Identify which cell holds the provided text, then report its (x, y) central coordinate. 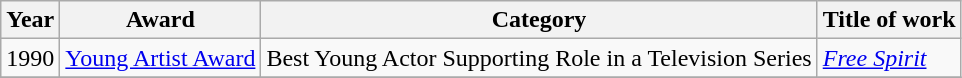
Free Spirit (889, 58)
Title of work (889, 20)
Young Artist Award (160, 58)
Category (539, 20)
Best Young Actor Supporting Role in a Television Series (539, 58)
1990 (30, 58)
Award (160, 20)
Year (30, 20)
